Provide the (X, Y) coordinate of the cell's center where the given text is located.  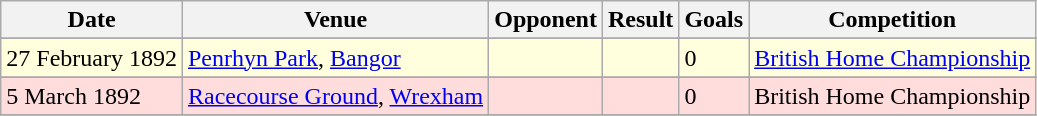
5 March 1892 (92, 96)
Opponent (546, 20)
Competition (892, 20)
Venue (335, 20)
Racecourse Ground, Wrexham (335, 96)
Penrhyn Park, Bangor (335, 58)
27 February 1892 (92, 58)
Date (92, 20)
Result (640, 20)
Goals (714, 20)
